Capture the cell that displays the provided text and extract its (X, Y) central coordinate. 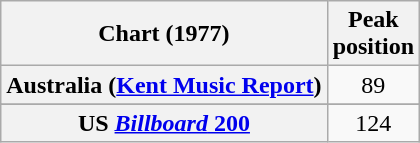
US Billboard 200 (164, 123)
Chart (1977) (164, 34)
Australia (Kent Music Report) (164, 85)
124 (373, 123)
89 (373, 85)
Peak position (373, 34)
